Output the [X, Y] coordinate of the center of the cell containing the given text.  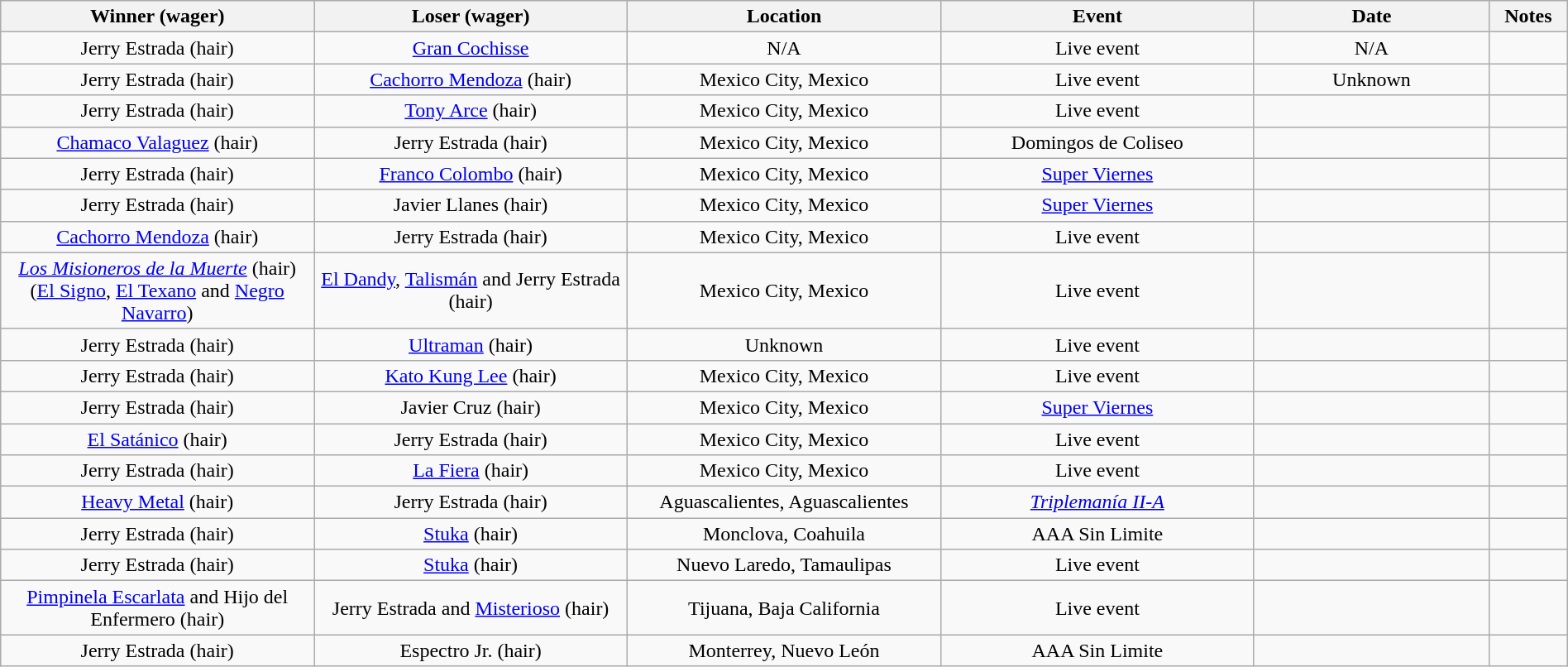
El Dandy, Talismán and Jerry Estrada (hair) [471, 290]
Chamaco Valaguez (hair) [157, 142]
Los Misioneros de la Muerte (hair)(El Signo, El Texano and Negro Navarro) [157, 290]
Javier Cruz (hair) [471, 407]
Jerry Estrada and Misterioso (hair) [471, 607]
Monterrey, Nuevo León [784, 650]
Gran Cochisse [471, 48]
Tijuana, Baja California [784, 607]
Espectro Jr. (hair) [471, 650]
Heavy Metal (hair) [157, 502]
Event [1097, 17]
Location [784, 17]
La Fiera (hair) [471, 471]
Triplemanía II-A [1097, 502]
Kato Kung Lee (hair) [471, 376]
Javier Llanes (hair) [471, 205]
Ultraman (hair) [471, 344]
Loser (wager) [471, 17]
Winner (wager) [157, 17]
Tony Arce (hair) [471, 111]
Nuevo Laredo, Tamaulipas [784, 565]
Aguascalientes, Aguascalientes [784, 502]
Domingos de Coliseo [1097, 142]
El Satánico (hair) [157, 439]
Monclova, Coahuila [784, 534]
Date [1371, 17]
Pimpinela Escarlata and Hijo del Enfermero (hair) [157, 607]
Notes [1528, 17]
Franco Colombo (hair) [471, 174]
